Return the [X, Y] coordinate for the center point of the cell that contains the specified text.  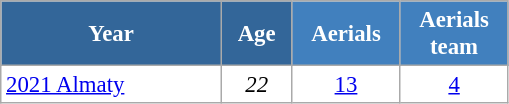
Year [112, 34]
13 [346, 85]
22 [256, 85]
4 [454, 85]
Aerials team [454, 34]
2021 Almaty [112, 85]
Aerials [346, 34]
Age [256, 34]
